Search for the cell housing the specified text and yield its (x, y) center coordinate. 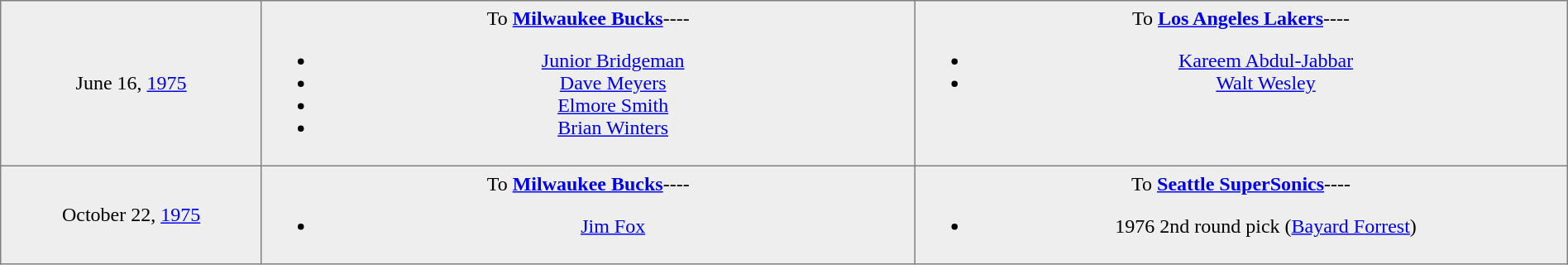
To Seattle SuperSonics----1976 2nd round pick (Bayard Forrest) (1241, 214)
To Milwaukee Bucks----Jim Fox (587, 214)
June 16, 1975 (131, 84)
To Los Angeles Lakers----Kareem Abdul-JabbarWalt Wesley (1241, 84)
To Milwaukee Bucks----Junior BridgemanDave MeyersElmore SmithBrian Winters (587, 84)
October 22, 1975 (131, 214)
